Scan for the cell matching the given text and deliver its (X, Y) coordinate at center. 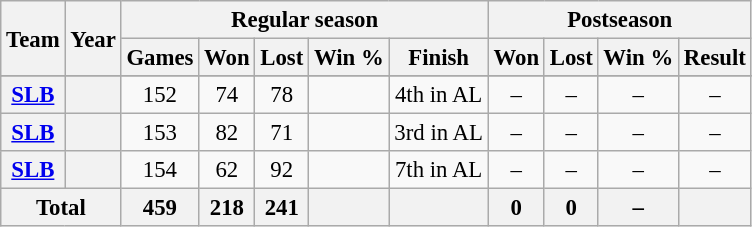
92 (282, 170)
459 (160, 208)
4th in AL (438, 95)
Postseason (620, 20)
218 (227, 208)
Games (160, 58)
7th in AL (438, 170)
82 (227, 133)
Result (716, 58)
Finish (438, 58)
241 (282, 208)
Team (33, 38)
Regular season (304, 20)
152 (160, 95)
74 (227, 95)
3rd in AL (438, 133)
Total (61, 208)
Year (93, 38)
78 (282, 95)
62 (227, 170)
154 (160, 170)
71 (282, 133)
153 (160, 133)
